Output the (X, Y) coordinate of the center of the cell containing the given text.  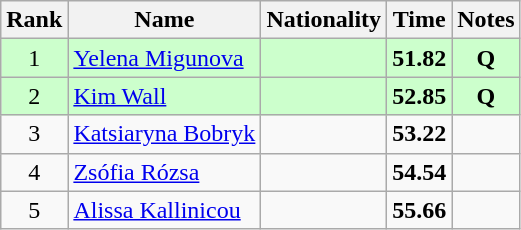
Rank (34, 20)
52.85 (420, 96)
Name (164, 20)
Notes (486, 20)
Nationality (324, 20)
Time (420, 20)
Yelena Migunova (164, 58)
53.22 (420, 134)
1 (34, 58)
Zsófia Rózsa (164, 172)
Kim Wall (164, 96)
Alissa Kallinicou (164, 210)
Katsiaryna Bobryk (164, 134)
55.66 (420, 210)
51.82 (420, 58)
5 (34, 210)
2 (34, 96)
3 (34, 134)
54.54 (420, 172)
4 (34, 172)
